For the text-containing cell, return its midpoint in (X, Y) coordinate format. 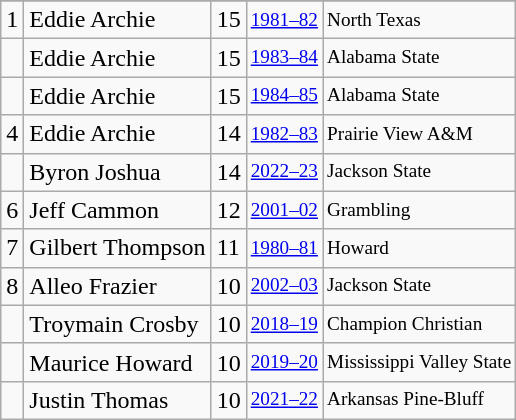
Howard (418, 248)
2002–03 (284, 286)
Grambling (418, 210)
Prairie View A&M (418, 134)
North Texas (418, 20)
11 (228, 248)
2022–23 (284, 172)
6 (12, 210)
1984–85 (284, 96)
Gilbert Thompson (118, 248)
Maurice Howard (118, 362)
4 (12, 134)
1980–81 (284, 248)
Champion Christian (418, 324)
2001–02 (284, 210)
Alleo Frazier (118, 286)
Arkansas Pine-Bluff (418, 400)
2019–20 (284, 362)
8 (12, 286)
Justin Thomas (118, 400)
1983–84 (284, 58)
12 (228, 210)
1 (12, 20)
1981–82 (284, 20)
Mississippi Valley State (418, 362)
Jeff Cammon (118, 210)
Troymain Crosby (118, 324)
2018–19 (284, 324)
7 (12, 248)
Byron Joshua (118, 172)
2021–22 (284, 400)
1982–83 (284, 134)
